Output the (X, Y) coordinate of the center of the cell containing the given text.  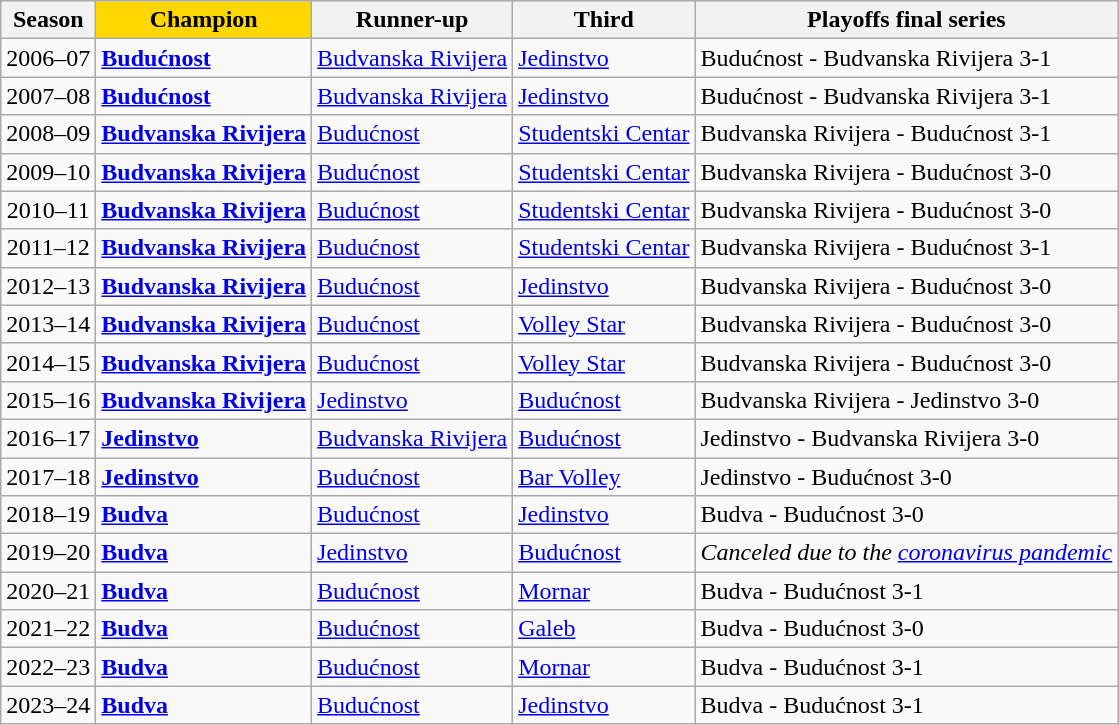
2020–21 (48, 591)
2014–15 (48, 362)
Season (48, 20)
Budvanska Rivijera - Jedinstvo 3-0 (906, 400)
2021–22 (48, 629)
2011–12 (48, 248)
Galeb (604, 629)
2010–11 (48, 210)
2017–18 (48, 477)
Runner-up (412, 20)
Bar Volley (604, 477)
2022–23 (48, 667)
2019–20 (48, 553)
2013–14 (48, 324)
2006–07 (48, 58)
2012–13 (48, 286)
Champion (204, 20)
Jedinstvo - Budvanska Rivijera 3-0 (906, 438)
2009–10 (48, 172)
Playoffs final series (906, 20)
Jedinstvo - Budućnost 3-0 (906, 477)
2007–08 (48, 96)
2016–17 (48, 438)
2023–24 (48, 705)
Third (604, 20)
2008–09 (48, 134)
2018–19 (48, 515)
Canceled due to the coronavirus pandemic (906, 553)
2015–16 (48, 400)
